Find where the given text appears and provide that cell's center as (X, Y) coordinate. 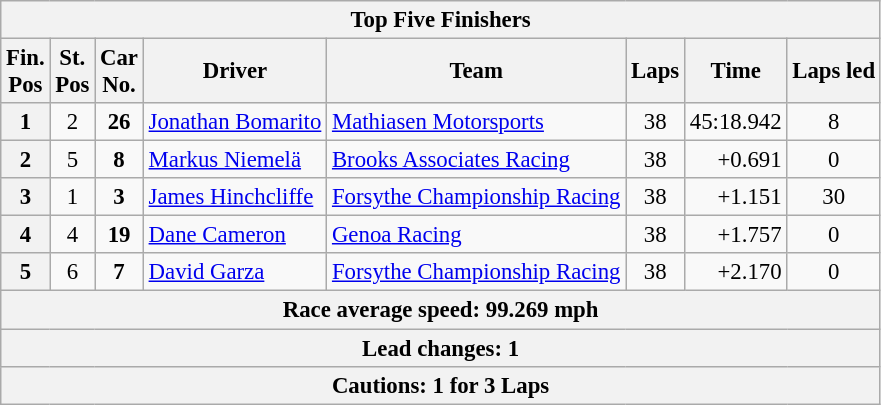
Lead changes: 1 (441, 348)
David Garza (234, 273)
6 (72, 273)
19 (120, 235)
+2.170 (736, 273)
Dane Cameron (234, 235)
Time (736, 72)
26 (120, 122)
+0.691 (736, 160)
Team (476, 72)
+1.151 (736, 197)
45:18.942 (736, 122)
Laps led (834, 72)
Genoa Racing (476, 235)
30 (834, 197)
Brooks Associates Racing (476, 160)
Cautions: 1 for 3 Laps (441, 385)
James Hinchcliffe (234, 197)
CarNo. (120, 72)
Markus Niemelä (234, 160)
Mathiasen Motorsports (476, 122)
Race average speed: 99.269 mph (441, 310)
St.Pos (72, 72)
Driver (234, 72)
7 (120, 273)
Fin.Pos (26, 72)
+1.757 (736, 235)
Laps (656, 72)
Jonathan Bomarito (234, 122)
Top Five Finishers (441, 20)
